From the cell containing the given text, extract its center point as [X, Y] coordinate. 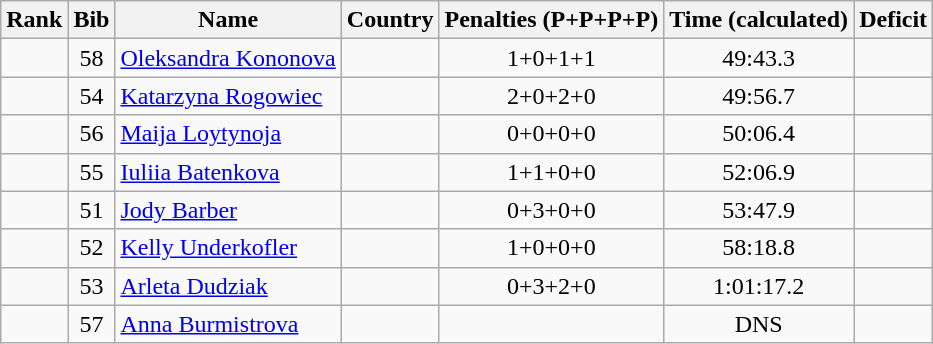
58:18.8 [759, 248]
50:06.4 [759, 134]
55 [92, 172]
53:47.9 [759, 210]
51 [92, 210]
53 [92, 286]
DNS [759, 324]
2+0+2+0 [552, 96]
1+0+0+0 [552, 248]
1+1+0+0 [552, 172]
Anna Burmistrova [228, 324]
Penalties (P+P+P+P) [552, 20]
1+0+1+1 [552, 58]
0+0+0+0 [552, 134]
56 [92, 134]
Name [228, 20]
52:06.9 [759, 172]
Maija Loytynoja [228, 134]
Kelly Underkofler [228, 248]
58 [92, 58]
49:56.7 [759, 96]
54 [92, 96]
Deficit [894, 20]
52 [92, 248]
0+3+2+0 [552, 286]
57 [92, 324]
1:01:17.2 [759, 286]
Time (calculated) [759, 20]
Rank [34, 20]
Country [390, 20]
Iuliia Batenkova [228, 172]
Bib [92, 20]
Katarzyna Rogowiec [228, 96]
0+3+0+0 [552, 210]
Arleta Dudziak [228, 286]
Oleksandra Kononova [228, 58]
Jody Barber [228, 210]
49:43.3 [759, 58]
